Find where the given text appears and provide that cell's center as (x, y) coordinate. 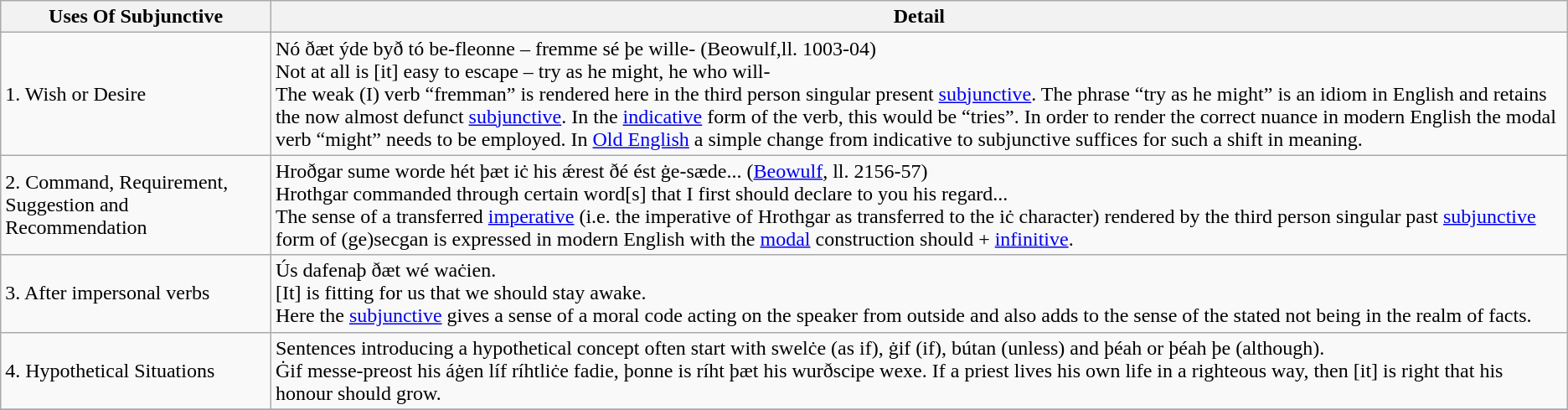
3. After impersonal verbs (136, 293)
Detail (919, 17)
1. Wish or Desire (136, 94)
Uses Of Subjunctive (136, 17)
4. Hypothetical Situations (136, 371)
2. Command, Requirement, Suggestion and Recommendation (136, 205)
